Scan for the cell matching the given text and deliver its (x, y) coordinate at center. 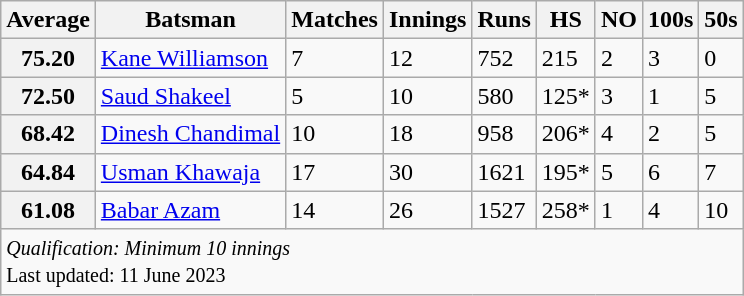
72.50 (48, 96)
HS (566, 20)
75.20 (48, 58)
206* (566, 134)
258* (566, 210)
61.08 (48, 210)
30 (427, 172)
100s (670, 20)
Qualification: Minimum 10 inningsLast updated: 11 June 2023 (372, 262)
Runs (504, 20)
1527 (504, 210)
Average (48, 20)
18 (427, 134)
Babar Azam (190, 210)
580 (504, 96)
14 (335, 210)
64.84 (48, 172)
Kane Williamson (190, 58)
0 (721, 58)
68.42 (48, 134)
752 (504, 58)
Dinesh Chandimal (190, 134)
17 (335, 172)
Matches (335, 20)
Batsman (190, 20)
958 (504, 134)
12 (427, 58)
1621 (504, 172)
Innings (427, 20)
26 (427, 210)
6 (670, 172)
125* (566, 96)
Usman Khawaja (190, 172)
NO (618, 20)
Saud Shakeel (190, 96)
50s (721, 20)
195* (566, 172)
215 (566, 58)
